Capture the cell that displays the provided text and extract its (x, y) central coordinate. 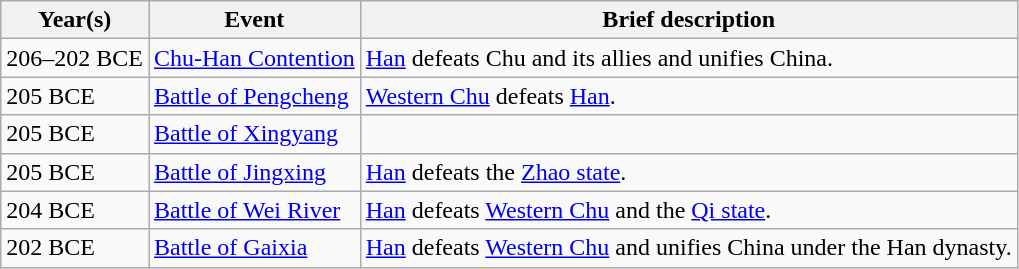
Year(s) (75, 20)
Battle of Gaixia (254, 248)
Han defeats Chu and its allies and unifies China. (688, 58)
Western Chu defeats Han. (688, 96)
204 BCE (75, 210)
Chu-Han Contention (254, 58)
Han defeats Western Chu and unifies China under the Han dynasty. (688, 248)
206–202 BCE (75, 58)
Battle of Xingyang (254, 134)
Han defeats the Zhao state. (688, 172)
202 BCE (75, 248)
Han defeats Western Chu and the Qi state. (688, 210)
Battle of Pengcheng (254, 96)
Battle of Jingxing (254, 172)
Event (254, 20)
Battle of Wei River (254, 210)
Brief description (688, 20)
